Provide the (x, y) coordinate of the cell's center where the given text is located.  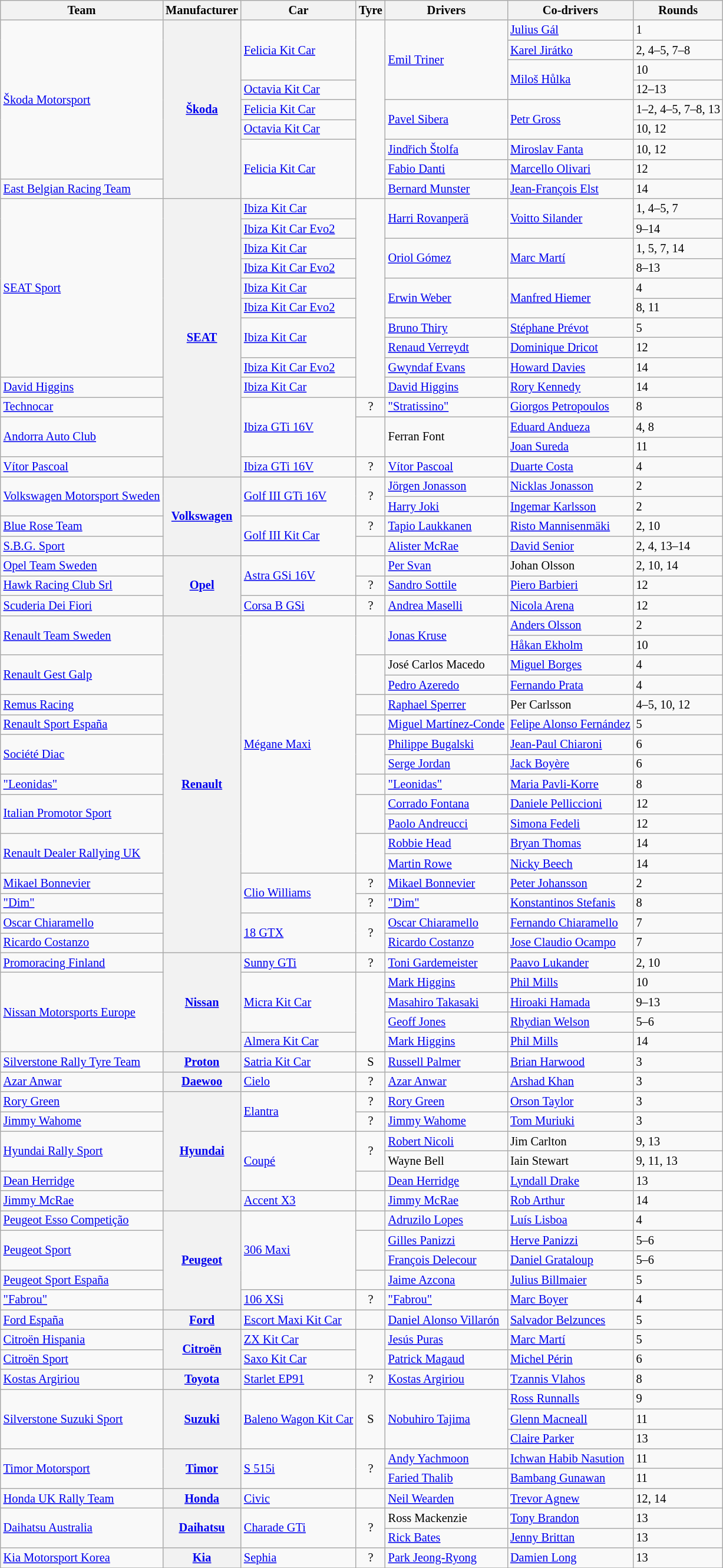
Raphael Sperrer (447, 704)
9–13 (678, 1002)
Fernando Chiaramello (570, 923)
François Delecour (447, 1260)
Per Svan (447, 566)
Silverstone Suzuki Sport (81, 1418)
Promoracing Finland (81, 963)
Fabio Danti (447, 169)
Harri Rovanperä (447, 218)
Miguel Martínez-Conde (447, 724)
Jindřich Štolfa (447, 149)
Fernando Prata (570, 685)
Pedro Azeredo (447, 685)
Andy Yachmoon (447, 1458)
8, 11 (678, 308)
Eduard Andueza (570, 427)
"Stratissino" (447, 407)
Hiroaki Hamada (570, 1002)
Clio Williams (298, 892)
Mégane Maxi (298, 745)
Orson Taylor (570, 1101)
Gwyndaf Evans (447, 367)
Citroën Hispania (81, 1339)
Geoff Jones (447, 1022)
Paolo Andreucci (447, 823)
Hyundai Rally Sport (81, 1151)
Manufacturer (202, 10)
Andrea Maselli (447, 605)
Ferran Font (447, 436)
Silverstone Rally Tyre Team (81, 1062)
Renaud Verreydt (447, 347)
Baleno Wagon Kit Car (298, 1418)
Golf III Kit Car (298, 535)
Miguel Borges (570, 665)
Oriol Gómez (447, 258)
Nissan (202, 1002)
Toni Gardemeister (447, 963)
Howard Davies (570, 367)
Neil Wearden (447, 1498)
Daihatsu Australia (81, 1528)
ZX Kit Car (298, 1339)
Opel (202, 586)
Nicklas Jonasson (570, 486)
Pavel Sibera (447, 119)
Park Jeong-Ryong (447, 1558)
Patrick Magaud (447, 1359)
Claire Parker (570, 1439)
Golf III GTi 16V (298, 496)
Faried Thalib (447, 1478)
Joan Sureda (570, 447)
Renault Gest Galp (81, 674)
Dominique Dricot (570, 347)
Trevor Agnew (570, 1498)
Jonas Kruse (447, 635)
Bernard Munster (447, 189)
Société Diac (81, 755)
9, 11, 13 (678, 1161)
Piero Barbieri (570, 585)
Jean-Paul Chiaroni (570, 745)
Rhydian Welson (570, 1022)
Daewoo (202, 1082)
David Senior (570, 546)
Accent X3 (298, 1201)
Hyundai (202, 1151)
Kia (202, 1558)
Bryan Thomas (570, 844)
12, 14 (678, 1498)
Technocar (81, 407)
Robert Nicoli (447, 1141)
Johan Olsson (570, 566)
Karel Jirátko (570, 50)
Paavo Lukander (570, 963)
Salvador Belzunces (570, 1320)
Robbie Head (447, 844)
Jack Boyère (570, 764)
Brian Harwood (570, 1062)
106 XSi (298, 1300)
Herve Panizzi (570, 1240)
4, 8 (678, 427)
Ichwan Habib Nasution (570, 1458)
1 (678, 30)
Konstantinos Stefanis (570, 903)
Renault Dealer Rallying UK (81, 854)
Simona Fedeli (570, 823)
Timor (202, 1468)
Serge Jordan (447, 764)
9 (678, 1399)
Co-drivers (570, 10)
1, 5, 7, 14 (678, 248)
Kia Motorsport Korea (81, 1558)
Emil Triner (447, 60)
Ingemar Karlsson (570, 506)
Tyre (371, 10)
Coupé (298, 1161)
Starlet EP91 (298, 1379)
Astra GSi 16V (298, 575)
Citroën (202, 1349)
Ford (202, 1320)
4–5, 10, 12 (678, 704)
Almera Kit Car (298, 1042)
Peter Johansson (570, 883)
Jim Carlton (570, 1141)
Renault Team Sweden (81, 635)
Nicola Arena (570, 605)
18 GTX (298, 933)
Wayne Bell (447, 1161)
Honda (202, 1498)
Proton (202, 1062)
9–14 (678, 229)
2, 4, 13–14 (678, 546)
Nobuhiro Tajima (447, 1418)
Peugeot Sport España (81, 1280)
Maria Pavli-Korre (570, 784)
Risto Mannisenmäki (570, 526)
Rob Arthur (570, 1201)
Cielo (298, 1082)
Luís Lisboa (570, 1220)
Felipe Alonso Fernández (570, 724)
Sandro Sottile (447, 585)
Tzannis Vlahos (570, 1379)
Jaime Azcona (447, 1280)
S 515i (298, 1468)
Daniel Alonso Villarón (447, 1320)
Bruno Thiry (447, 328)
Corsa B GSi (298, 605)
Manfred Hiemer (570, 298)
Anders Olsson (570, 625)
Bambang Gunawan (570, 1478)
1, 4–5, 7 (678, 209)
Civic (298, 1498)
Gilles Panizzi (447, 1240)
Jenny Brittan (570, 1538)
Timor Motorsport (81, 1468)
Toyota (202, 1379)
Adruzilo Lopes (447, 1220)
Miroslav Fanta (570, 149)
Blue Rose Team (81, 526)
Tony Brandon (570, 1518)
Honda UK Rally Team (81, 1498)
Nicky Beech (570, 864)
Per Carlsson (570, 704)
Giorgos Petropoulos (570, 407)
Julius Billmaier (570, 1280)
Ross Runnalls (570, 1399)
Satria Kit Car (298, 1062)
Miloš Hůlka (570, 79)
Tapio Laukkanen (447, 526)
Ross Mackenzie (447, 1518)
East Belgian Racing Team (81, 189)
Harry Joki (447, 506)
Jesús Puras (447, 1339)
Renault (202, 784)
Rick Bates (447, 1538)
Philippe Bugalski (447, 745)
Tom Muriuki (570, 1121)
Jörgen Jonasson (447, 486)
Voitto Silander (570, 218)
2, 4–5, 7–8 (678, 50)
Stéphane Prévot (570, 328)
9, 13 (678, 1141)
Sunny GTi (298, 963)
S.B.G. Sport (81, 546)
Daniele Pelliccioni (570, 804)
Damien Long (570, 1558)
306 Maxi (298, 1250)
Citroën Sport (81, 1359)
Italian Promotor Sport (81, 813)
Nissan Motorsports Europe (81, 1013)
Scuderia Dei Fiori (81, 605)
SEAT Sport (81, 288)
Corrado Fontana (447, 804)
Martin Rowe (447, 864)
Michel Périn (570, 1359)
Duarte Costa (570, 466)
Saxo Kit Car (298, 1359)
Julius Gál (570, 30)
Ford España (81, 1320)
Car (298, 10)
Peugeot (202, 1260)
Petr Gross (570, 119)
Rory Kennedy (570, 387)
8–13 (678, 268)
Daihatsu (202, 1528)
Volkswagen Motorsport Sweden (81, 496)
Escort Maxi Kit Car (298, 1320)
Renault Sport España (81, 724)
Alister McRae (447, 546)
Glenn Macneall (570, 1419)
Micra Kit Car (298, 1002)
Škoda (202, 110)
Marcello Olivari (570, 169)
Opel Team Sweden (81, 566)
Marc Boyer (570, 1300)
Volkswagen (202, 516)
Håkan Ekholm (570, 645)
Arshad Khan (570, 1082)
Andorra Auto Club (81, 436)
Jean-François Elst (570, 189)
Daniel Grataloup (570, 1260)
Peugeot Esso Competição (81, 1220)
José Carlos Macedo (447, 665)
Lyndall Drake (570, 1181)
Sephia (298, 1558)
Erwin Weber (447, 298)
Iain Stewart (570, 1161)
1–2, 4–5, 7–8, 13 (678, 110)
Jose Claudio Ocampo (570, 943)
Team (81, 10)
Russell Palmer (447, 1062)
Drivers (447, 10)
SEAT (202, 337)
Peugeot Sport (81, 1250)
Masahiro Takasaki (447, 1002)
Škoda Motorsport (81, 99)
2, 10, 14 (678, 566)
Suzuki (202, 1418)
Remus Racing (81, 704)
Elantra (298, 1111)
Hawk Racing Club Srl (81, 585)
Charade GTi (298, 1528)
12–13 (678, 90)
Rounds (678, 10)
